Scan for the cell matching the given text and deliver its [X, Y] coordinate at center. 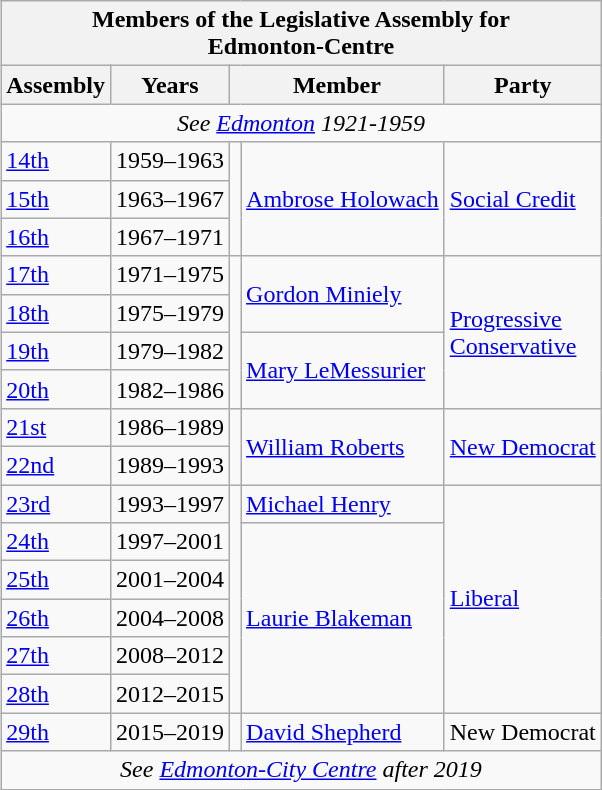
Years [170, 85]
29th [56, 732]
1993–1997 [170, 503]
Progressive Conservative [522, 332]
Assembly [56, 85]
26th [56, 618]
1963–1967 [170, 199]
Social Credit [522, 199]
1975–1979 [170, 313]
Mary LeMessurier [343, 370]
27th [56, 656]
24th [56, 542]
1979–1982 [170, 351]
1959–1963 [170, 161]
15th [56, 199]
23rd [56, 503]
See Edmonton 1921-1959 [302, 123]
17th [56, 275]
25th [56, 580]
Party [522, 85]
14th [56, 161]
2012–2015 [170, 694]
Liberal [522, 598]
Michael Henry [343, 503]
19th [56, 351]
1967–1971 [170, 237]
2015–2019 [170, 732]
21st [56, 427]
1971–1975 [170, 275]
28th [56, 694]
1982–1986 [170, 389]
1997–2001 [170, 542]
1986–1989 [170, 427]
Laurie Blakeman [343, 618]
1989–1993 [170, 465]
Ambrose Holowach [343, 199]
16th [56, 237]
18th [56, 313]
David Shepherd [343, 732]
20th [56, 389]
2008–2012 [170, 656]
Gordon Miniely [343, 294]
William Roberts [343, 446]
Members of the Legislative Assembly for Edmonton-Centre [302, 34]
2001–2004 [170, 580]
Member [336, 85]
22nd [56, 465]
See Edmonton-City Centre after 2019 [302, 770]
2004–2008 [170, 618]
